For the text-containing cell, return its midpoint in [X, Y] coordinate format. 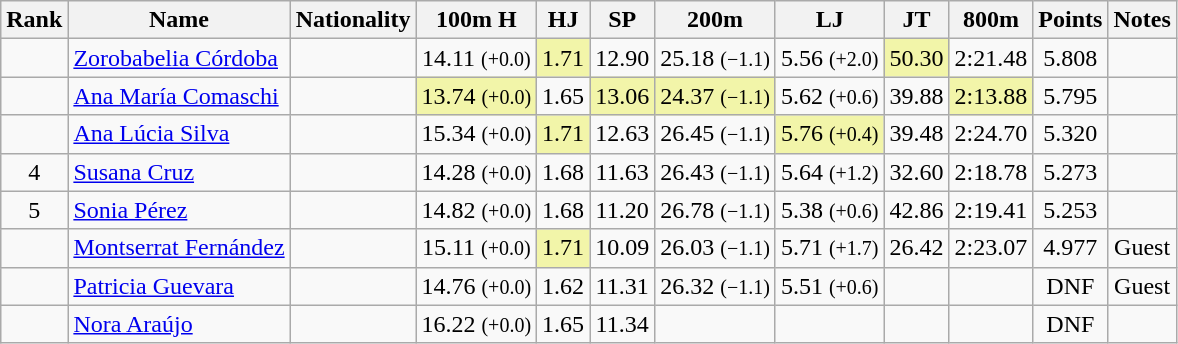
5.71 (+1.7) [830, 248]
HJ [564, 20]
Rank [34, 20]
39.48 [916, 134]
5.808 [1070, 58]
Sonia Pérez [179, 210]
26.32 (−1.1) [716, 286]
10.09 [622, 248]
12.90 [622, 58]
13.06 [622, 96]
25.18 (−1.1) [716, 58]
Nationality [353, 20]
42.86 [916, 210]
2:21.48 [991, 58]
5.273 [1070, 172]
5 [34, 210]
200m [716, 20]
4 [34, 172]
14.11 (+0.0) [476, 58]
15.34 (+0.0) [476, 134]
16.22 (+0.0) [476, 324]
800m [991, 20]
2:24.70 [991, 134]
2:23.07 [991, 248]
Ana Lúcia Silva [179, 134]
14.82 (+0.0) [476, 210]
2:19.41 [991, 210]
Ana María Comaschi [179, 96]
39.88 [916, 96]
5.76 (+0.4) [830, 134]
SP [622, 20]
Montserrat Fernández [179, 248]
26.45 (−1.1) [716, 134]
4.977 [1070, 248]
5.62 (+0.6) [830, 96]
26.78 (−1.1) [716, 210]
5.64 (+1.2) [830, 172]
50.30 [916, 58]
24.37 (−1.1) [716, 96]
Nora Araújo [179, 324]
LJ [830, 20]
1.62 [564, 286]
11.63 [622, 172]
14.28 (+0.0) [476, 172]
5.795 [1070, 96]
11.31 [622, 286]
Susana Cruz [179, 172]
5.51 (+0.6) [830, 286]
5.56 (+2.0) [830, 58]
Points [1070, 20]
Patricia Guevara [179, 286]
5.253 [1070, 210]
Notes [1142, 20]
JT [916, 20]
100m H [476, 20]
11.34 [622, 324]
26.03 (−1.1) [716, 248]
Name [179, 20]
Zorobabelia Córdoba [179, 58]
5.38 (+0.6) [830, 210]
13.74 (+0.0) [476, 96]
14.76 (+0.0) [476, 286]
32.60 [916, 172]
26.42 [916, 248]
15.11 (+0.0) [476, 248]
2:13.88 [991, 96]
11.20 [622, 210]
2:18.78 [991, 172]
5.320 [1070, 134]
26.43 (−1.1) [716, 172]
12.63 [622, 134]
